Return the [x, y] coordinate for the center point of the cell that contains the specified text.  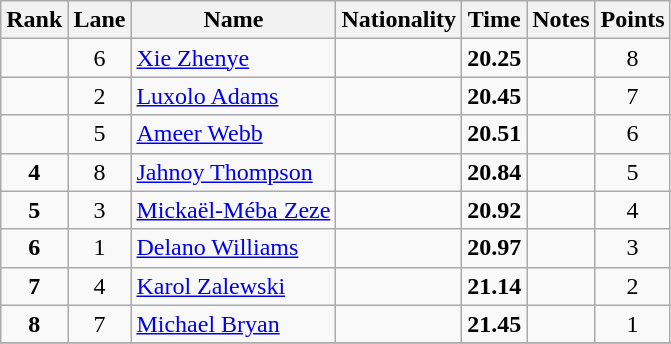
21.45 [494, 324]
20.45 [494, 96]
Points [632, 20]
21.14 [494, 286]
20.92 [494, 210]
Mickaël-Méba Zeze [234, 210]
Ameer Webb [234, 134]
20.25 [494, 58]
Xie Zhenye [234, 58]
Jahnoy Thompson [234, 172]
20.51 [494, 134]
Luxolo Adams [234, 96]
Michael Bryan [234, 324]
20.97 [494, 248]
Delano Williams [234, 248]
Notes [561, 20]
Nationality [399, 20]
Time [494, 20]
Rank [34, 20]
Lane [100, 20]
Karol Zalewski [234, 286]
Name [234, 20]
20.84 [494, 172]
